From the cell containing the given text, extract its center point as [X, Y] coordinate. 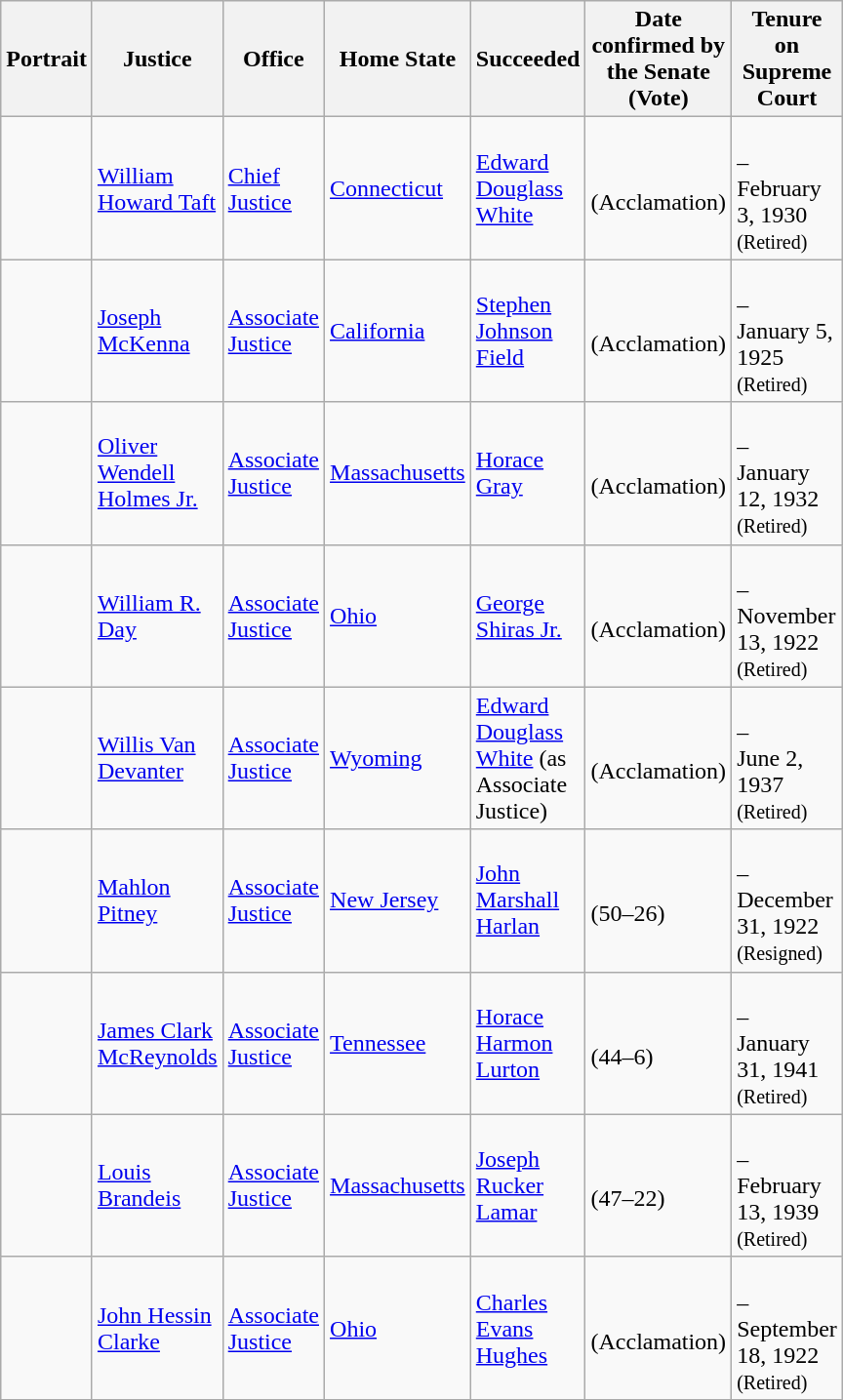
–June 2, 1937(Retired) [787, 758]
–January 12, 1932(Retired) [787, 473]
John Hessin Clarke [157, 1328]
Succeeded [528, 59]
Office [273, 59]
(44–6) [659, 1043]
(50–26) [659, 900]
Charles Evans Hughes [528, 1328]
(47–22) [659, 1185]
California [398, 331]
Oliver Wendell Holmes Jr. [157, 473]
George Shiras Jr. [528, 616]
Horace Gray [528, 473]
Tennessee [398, 1043]
James Clark McReynolds [157, 1043]
–November 13, 1922(Retired) [787, 616]
Mahlon Pitney [157, 900]
Joseph McKenna [157, 331]
Home State [398, 59]
Edward Douglass White [528, 188]
–February 3, 1930(Retired) [787, 188]
William R. Day [157, 616]
–December 31, 1922(Resigned) [787, 900]
New Jersey [398, 900]
Horace Harmon Lurton [528, 1043]
Connecticut [398, 188]
Date confirmed by the Senate(Vote) [659, 59]
–September 18, 1922(Retired) [787, 1328]
Stephen Johnson Field [528, 331]
–January 31, 1941(Retired) [787, 1043]
Tenure on Supreme Court [787, 59]
Portrait [47, 59]
Willis Van Devanter [157, 758]
Joseph Rucker Lamar [528, 1185]
William Howard Taft [157, 188]
Louis Brandeis [157, 1185]
Justice [157, 59]
Chief Justice [273, 188]
–January 5, 1925(Retired) [787, 331]
Edward Douglass White (as Associate Justice) [528, 758]
–February 13, 1939(Retired) [787, 1185]
Wyoming [398, 758]
John Marshall Harlan [528, 900]
